For the text-containing cell, return its midpoint in [x, y] coordinate format. 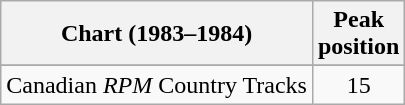
Canadian RPM Country Tracks [157, 85]
15 [358, 85]
Chart (1983–1984) [157, 34]
Peakposition [358, 34]
